Capture the cell that displays the provided text and extract its [x, y] central coordinate. 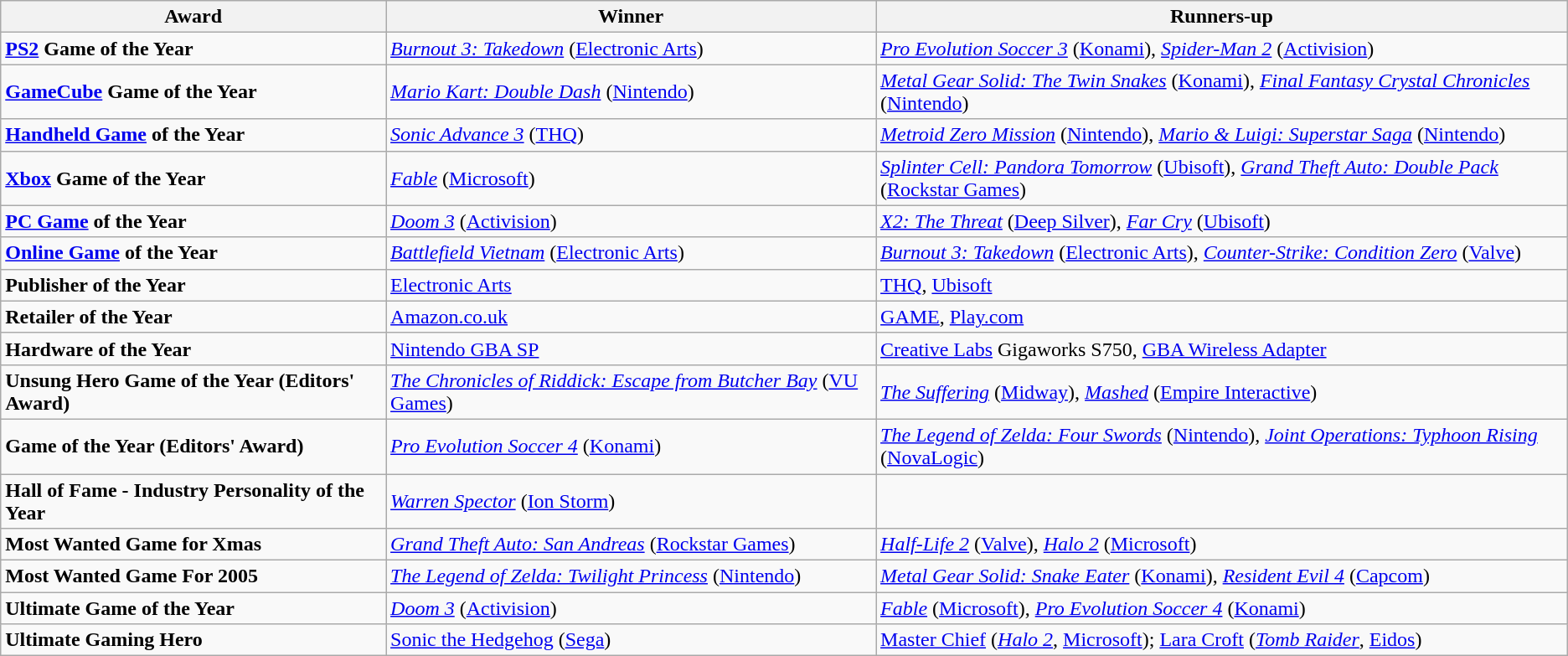
Runners-up [1222, 17]
Hall of Fame - Industry Personality of the Year [193, 501]
GameCube Game of the Year [193, 92]
Online Game of the Year [193, 253]
Nintendo GBA SP [632, 349]
Game of the Year (Editors' Award) [193, 446]
Battlefield Vietnam (Electronic Arts) [632, 253]
Hardware of the Year [193, 349]
Sonic Advance 3 (THQ) [632, 135]
Sonic the Hedgehog (Sega) [632, 640]
Publisher of the Year [193, 285]
Master Chief (Halo 2, Microsoft); Lara Croft (Tomb Raider, Eidos) [1222, 640]
Warren Spector (Ion Storm) [632, 501]
Pro Evolution Soccer 4 (Konami) [632, 446]
Half-Life 2 (Valve), Halo 2 (Microsoft) [1222, 545]
Pro Evolution Soccer 3 (Konami), Spider-Man 2 (Activision) [1222, 49]
Burnout 3: Takedown (Electronic Arts) [632, 49]
PS2 Game of the Year [193, 49]
X2: The Threat (Deep Silver), Far Cry (Ubisoft) [1222, 221]
Retailer of the Year [193, 317]
Electronic Arts [632, 285]
Xbox Game of the Year [193, 178]
Burnout 3: Takedown (Electronic Arts), Counter-Strike: Condition Zero (Valve) [1222, 253]
Handheld Game of the Year [193, 135]
Splinter Cell: Pandora Tomorrow (Ubisoft), Grand Theft Auto: Double Pack (Rockstar Games) [1222, 178]
Most Wanted Game For 2005 [193, 576]
The Legend of Zelda: Twilight Princess (Nintendo) [632, 576]
Fable (Microsoft), Pro Evolution Soccer 4 (Konami) [1222, 608]
THQ, Ubisoft [1222, 285]
Metroid Zero Mission (Nintendo), Mario & Luigi: Superstar Saga (Nintendo) [1222, 135]
Award [193, 17]
Ultimate Gaming Hero [193, 640]
The Legend of Zelda: Four Swords (Nintendo), Joint Operations: Typhoon Rising (NovaLogic) [1222, 446]
Most Wanted Game for Xmas [193, 545]
Amazon.co.uk [632, 317]
Mario Kart: Double Dash (Nintendo) [632, 92]
Metal Gear Solid: Snake Eater (Konami), Resident Evil 4 (Capcom) [1222, 576]
Creative Labs Gigaworks S750, GBA Wireless Adapter [1222, 349]
Metal Gear Solid: The Twin Snakes (Konami), Final Fantasy Crystal Chronicles (Nintendo) [1222, 92]
Ultimate Game of the Year [193, 608]
The Suffering (Midway), Mashed (Empire Interactive) [1222, 392]
PC Game of the Year [193, 221]
Fable (Microsoft) [632, 178]
Winner [632, 17]
Unsung Hero Game of the Year (Editors' Award) [193, 392]
GAME, Play.com [1222, 317]
Grand Theft Auto: San Andreas (Rockstar Games) [632, 545]
The Chronicles of Riddick: Escape from Butcher Bay (VU Games) [632, 392]
